From the cell containing the given text, extract its center point as [x, y] coordinate. 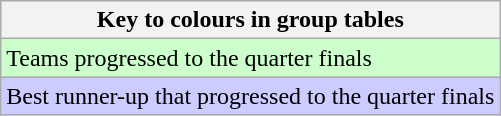
Teams progressed to the quarter finals [250, 58]
Key to colours in group tables [250, 20]
Best runner-up that progressed to the quarter finals [250, 96]
